Detect which cell encompasses the target text, then output its [X, Y] center coordinate. 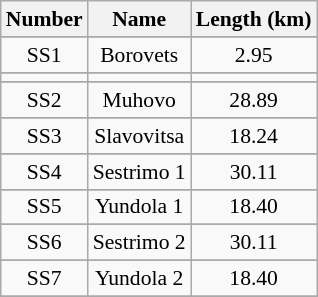
Yundola 2 [140, 279]
Sestrimo 1 [140, 172]
SS1 [44, 55]
Yundola 1 [140, 207]
28.89 [254, 101]
SS2 [44, 101]
Slavovitsa [140, 136]
Length (km) [254, 19]
Number [44, 19]
Muhovo [140, 101]
SS6 [44, 243]
Name [140, 19]
SS5 [44, 207]
Borovets [140, 55]
18.24 [254, 136]
Sestrimo 2 [140, 243]
SS7 [44, 279]
SS3 [44, 136]
2.95 [254, 55]
SS4 [44, 172]
